Output the (X, Y) coordinate of the center of the cell containing the given text.  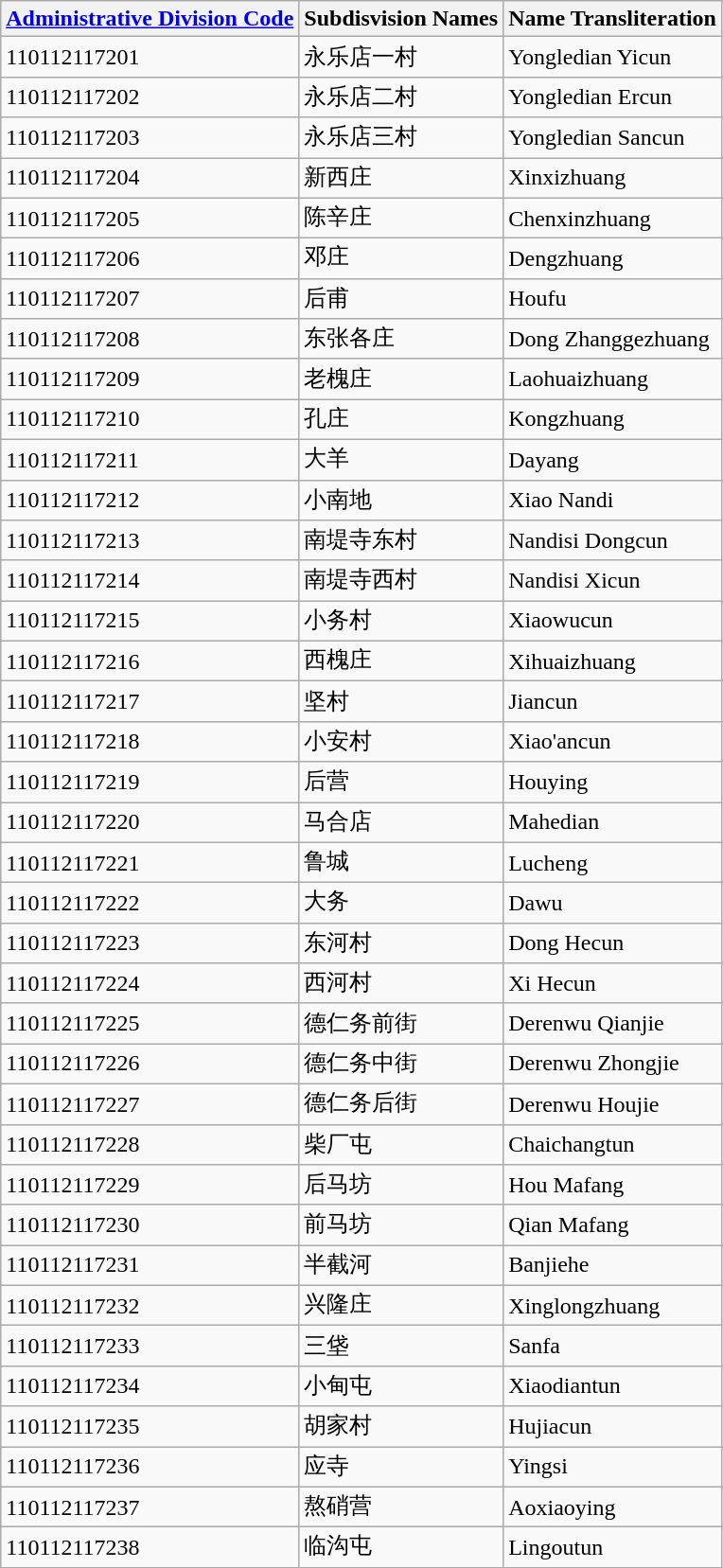
110112117214 (150, 581)
南堤寺西村 (401, 581)
邓庄 (401, 259)
永乐店一村 (401, 57)
Chaichangtun (613, 1145)
110112117222 (150, 903)
110112117217 (150, 702)
110112117228 (150, 1145)
Yongledian Ercun (613, 97)
新西庄 (401, 178)
Dawu (613, 903)
110112117213 (150, 541)
德仁务中街 (401, 1064)
110112117227 (150, 1103)
Houfu (613, 299)
南堤寺东村 (401, 541)
Laohuaizhuang (613, 379)
德仁务前街 (401, 1024)
Xiao'ancun (613, 742)
Yingsi (613, 1467)
Lingoutun (613, 1548)
Dayang (613, 460)
熬硝营 (401, 1506)
半截河 (401, 1266)
110112117216 (150, 661)
110112117203 (150, 138)
Yongledian Yicun (613, 57)
Dong Zhanggezhuang (613, 339)
110112117207 (150, 299)
110112117234 (150, 1385)
临沟屯 (401, 1548)
Nandisi Dongcun (613, 541)
陈辛庄 (401, 218)
110112117223 (150, 943)
Hou Mafang (613, 1185)
小甸屯 (401, 1385)
后马坊 (401, 1185)
应寺 (401, 1467)
Lucheng (613, 863)
110112117206 (150, 259)
Hujiacun (613, 1427)
柴厂屯 (401, 1145)
Subdisvision Names (401, 19)
Jiancun (613, 702)
Name Transliteration (613, 19)
Chenxinzhuang (613, 218)
Xiaowucun (613, 621)
110112117209 (150, 379)
110112117236 (150, 1467)
德仁务后街 (401, 1103)
Xiao Nandi (613, 500)
110112117220 (150, 823)
孔庄 (401, 420)
Yongledian Sancun (613, 138)
110112117215 (150, 621)
坚村 (401, 702)
110112117219 (150, 782)
110112117201 (150, 57)
Derenwu Houjie (613, 1103)
110112117230 (150, 1224)
Mahedian (613, 823)
110112117221 (150, 863)
Qian Mafang (613, 1224)
110112117229 (150, 1185)
Kongzhuang (613, 420)
110112117210 (150, 420)
永乐店二村 (401, 97)
Houying (613, 782)
Banjiehe (613, 1266)
110112117233 (150, 1346)
110112117238 (150, 1548)
Xinxizhuang (613, 178)
110112117218 (150, 742)
110112117231 (150, 1266)
110112117225 (150, 1024)
兴隆庄 (401, 1306)
东张各庄 (401, 339)
前马坊 (401, 1224)
老槐庄 (401, 379)
Xiaodiantun (613, 1385)
Derenwu Zhongjie (613, 1064)
鲁城 (401, 863)
110112117212 (150, 500)
110112117226 (150, 1064)
110112117205 (150, 218)
Administrative Division Code (150, 19)
后甫 (401, 299)
大羊 (401, 460)
Aoxiaoying (613, 1506)
东河村 (401, 943)
三垡 (401, 1346)
西槐庄 (401, 661)
大务 (401, 903)
110112117235 (150, 1427)
110112117211 (150, 460)
西河村 (401, 984)
后营 (401, 782)
小南地 (401, 500)
Derenwu Qianjie (613, 1024)
110112117224 (150, 984)
Dengzhuang (613, 259)
马合店 (401, 823)
永乐店三村 (401, 138)
小安村 (401, 742)
Xi Hecun (613, 984)
Xihuaizhuang (613, 661)
110112117237 (150, 1506)
Xinglongzhuang (613, 1306)
110112117202 (150, 97)
Dong Hecun (613, 943)
小务村 (401, 621)
Sanfa (613, 1346)
110112117204 (150, 178)
110112117232 (150, 1306)
110112117208 (150, 339)
Nandisi Xicun (613, 581)
胡家村 (401, 1427)
